Capture the cell that displays the provided text and extract its (X, Y) central coordinate. 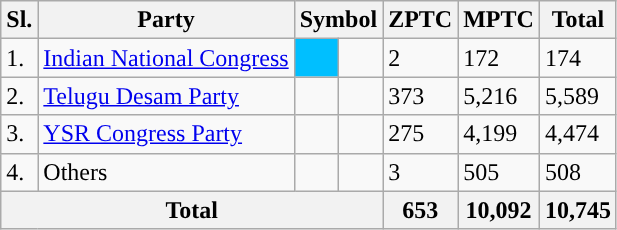
Others (166, 172)
MPTC (499, 20)
10,092 (499, 210)
505 (499, 172)
Telugu Desam Party (166, 96)
172 (499, 58)
3. (20, 134)
Indian National Congress (166, 58)
4,474 (578, 134)
174 (578, 58)
Party (166, 20)
508 (578, 172)
10,745 (578, 210)
653 (420, 210)
2 (420, 58)
3 (420, 172)
1. (20, 58)
ZPTC (420, 20)
5,589 (578, 96)
Sl. (20, 20)
YSR Congress Party (166, 134)
4. (20, 172)
4,199 (499, 134)
Symbol (338, 20)
275 (420, 134)
2. (20, 96)
373 (420, 96)
5,216 (499, 96)
